Return (X, Y) of the center of cell containing provided text 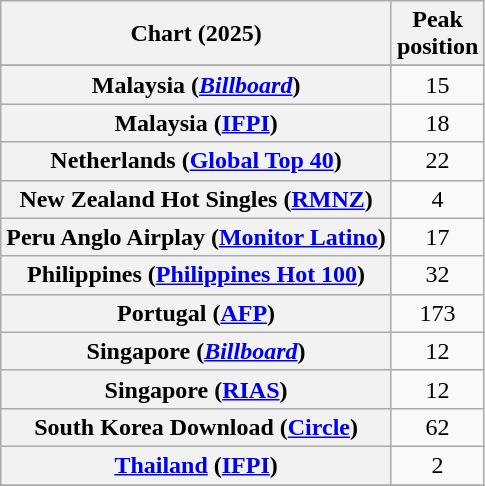
17 (437, 237)
Thailand (IFPI) (196, 465)
173 (437, 313)
15 (437, 85)
22 (437, 161)
18 (437, 123)
New Zealand Hot Singles (RMNZ) (196, 199)
Malaysia (IFPI) (196, 123)
Chart (2025) (196, 34)
Singapore (Billboard) (196, 351)
Portugal (AFP) (196, 313)
2 (437, 465)
Peru Anglo Airplay (Monitor Latino) (196, 237)
Philippines (Philippines Hot 100) (196, 275)
Netherlands (Global Top 40) (196, 161)
62 (437, 427)
South Korea Download (Circle) (196, 427)
4 (437, 199)
Peakposition (437, 34)
Malaysia (Billboard) (196, 85)
32 (437, 275)
Singapore (RIAS) (196, 389)
